Extract the [x, y] coordinate from the center of the cell holding the provided text.  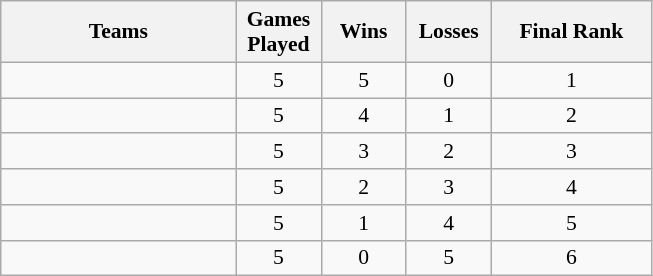
Losses [448, 32]
6 [571, 258]
Games Played [278, 32]
Wins [364, 32]
Final Rank [571, 32]
Teams [118, 32]
